Pinpoint the cell where the given text exists, returning its (X, Y) midpoint coordinate. 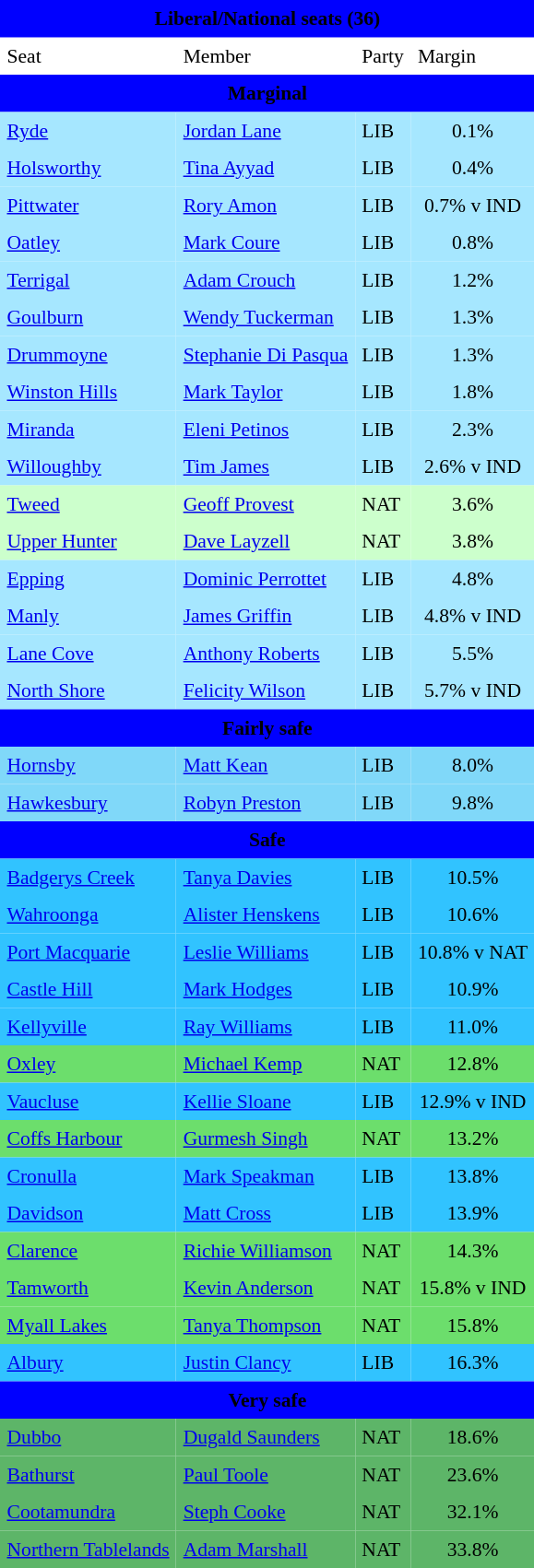
Anthony Roberts (266, 653)
Upper Hunter (89, 541)
13.2% (472, 1138)
Stephanie Di Pasqua (266, 354)
Drummoyne (89, 354)
12.9% v IND (472, 1101)
14.3% (472, 1250)
5.7% v IND (472, 690)
Wahroonga (89, 914)
9.8% (472, 802)
Davidson (89, 1213)
Eleni Petinos (266, 429)
Willoughby (89, 466)
Manly (89, 616)
Jordan Lane (266, 130)
Michael Kemp (266, 1064)
Lane Cove (89, 653)
Ray Williams (266, 1026)
3.8% (472, 541)
Holsworthy (89, 168)
Gurmesh Singh (266, 1138)
Tim James (266, 466)
32.1% (472, 1512)
Dominic Perrottet (266, 578)
Robyn Preston (266, 802)
Dave Layzell (266, 541)
Seat (89, 55)
0.8% (472, 242)
Castle Hill (89, 989)
Steph Cooke (266, 1512)
Rory Amon (266, 205)
Mark Hodges (266, 989)
18.6% (472, 1437)
15.8% v IND (472, 1288)
5.5% (472, 653)
Kellyville (89, 1026)
Matt Cross (266, 1213)
Mark Speakman (266, 1175)
Albury (89, 1362)
10.5% (472, 877)
Tanya Thompson (266, 1325)
0.1% (472, 130)
Cootamundra (89, 1512)
Margin (472, 55)
Miranda (89, 429)
2.3% (472, 429)
Myall Lakes (89, 1325)
10.9% (472, 989)
Geoff Provest (266, 503)
Terrigal (89, 279)
James Griffin (266, 616)
Oxley (89, 1064)
North Shore (89, 690)
Epping (89, 578)
4.8% v IND (472, 616)
Coffs Harbour (89, 1138)
Paul Toole (266, 1474)
1.2% (472, 279)
Port Macquarie (89, 951)
Kevin Anderson (266, 1288)
Hawkesbury (89, 802)
Oatley (89, 242)
Party (384, 55)
13.9% (472, 1213)
Tanya Davies (266, 877)
3.6% (472, 503)
Vaucluse (89, 1101)
Alister Henskens (266, 914)
Ryde (89, 130)
0.4% (472, 168)
13.8% (472, 1175)
Matt Kean (266, 765)
0.7% v IND (472, 205)
Wendy Tuckerman (266, 317)
Goulburn (89, 317)
10.8% v NAT (472, 951)
Northern Tablelands (89, 1549)
Adam Crouch (266, 279)
Clarence (89, 1250)
10.6% (472, 914)
12.8% (472, 1064)
Dugald Saunders (266, 1437)
Richie Williamson (266, 1250)
Cronulla (89, 1175)
33.8% (472, 1549)
Justin Clancy (266, 1362)
15.8% (472, 1325)
Mark Taylor (266, 392)
Dubbo (89, 1437)
Bathurst (89, 1474)
Kellie Sloane (266, 1101)
Member (266, 55)
11.0% (472, 1026)
Mark Coure (266, 242)
Leslie Williams (266, 951)
16.3% (472, 1362)
Pittwater (89, 205)
Tweed (89, 503)
1.8% (472, 392)
8.0% (472, 765)
Tina Ayyad (266, 168)
Tamworth (89, 1288)
Hornsby (89, 765)
2.6% v IND (472, 466)
Adam Marshall (266, 1549)
Winston Hills (89, 392)
Felicity Wilson (266, 690)
Badgerys Creek (89, 877)
4.8% (472, 578)
23.6% (472, 1474)
